Locate the cell with the specified text and output its (X, Y) center coordinate. 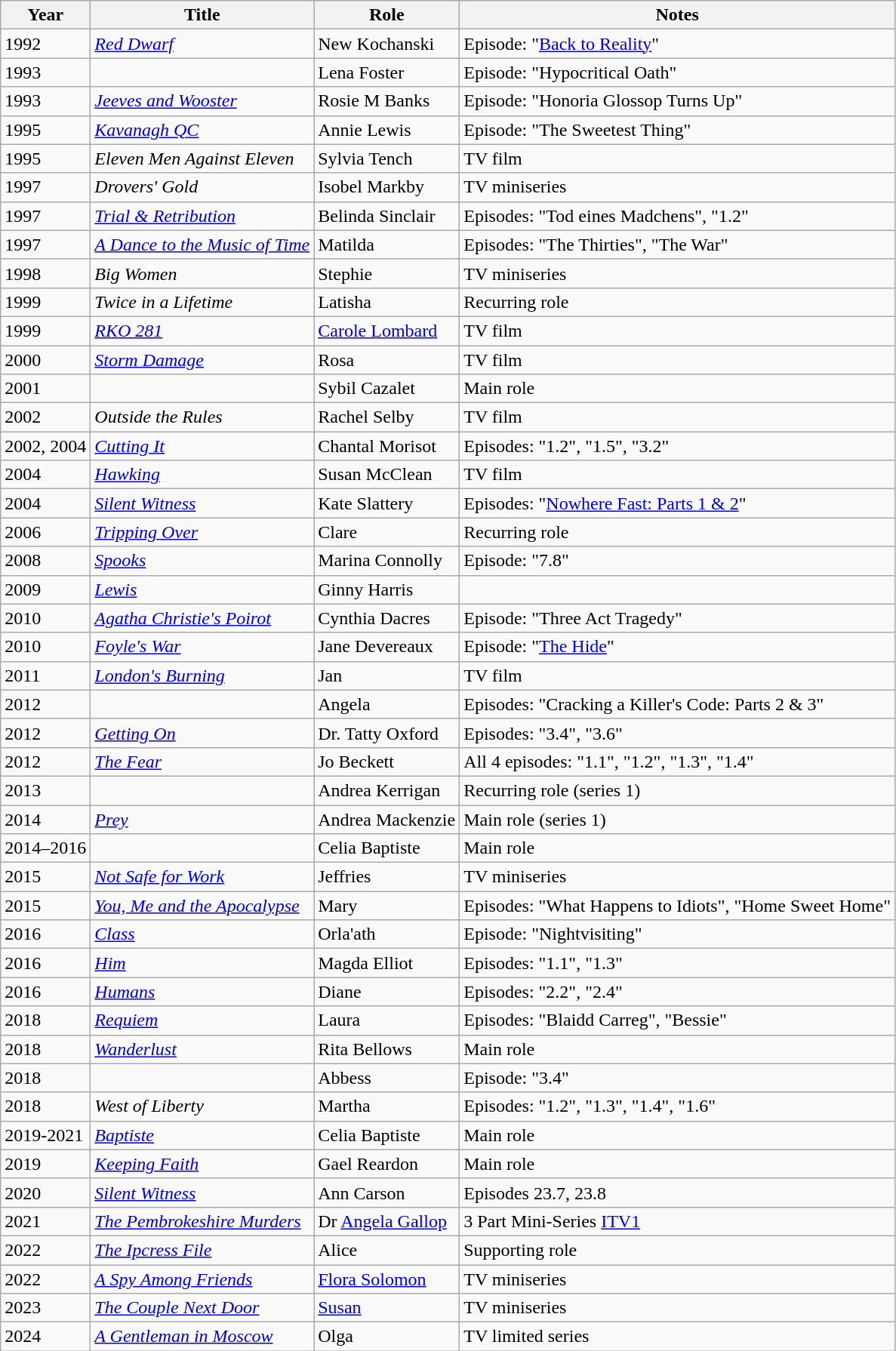
Baptiste (202, 1135)
Episodes: "1.2", "1.5", "3.2" (678, 446)
Episodes: "3.4", "3.6" (678, 733)
Episodes: "Blaidd Carreg", "Bessie" (678, 1020)
2008 (45, 561)
Mary (386, 906)
The Ipcress File (202, 1250)
RKO 281 (202, 331)
Episodes: "The Thirties", "The War" (678, 245)
Sylvia Tench (386, 158)
Episode: "3.4" (678, 1078)
TV limited series (678, 1337)
Annie Lewis (386, 130)
2011 (45, 675)
Episode: "The Hide" (678, 647)
You, Me and the Apocalypse (202, 906)
Andrea Mackenzie (386, 819)
Humans (202, 992)
Rita Bellows (386, 1049)
Matilda (386, 245)
1998 (45, 273)
2014–2016 (45, 848)
1992 (45, 44)
Agatha Christie's Poirot (202, 618)
Episodes: "1.2", "1.3", "1.4", "1.6" (678, 1106)
West of Liberty (202, 1106)
Episode: "Honoria Glossop Turns Up" (678, 101)
Episodes: "1.1", "1.3" (678, 963)
Hawking (202, 475)
Cynthia Dacres (386, 618)
Jo Beckett (386, 762)
Ginny Harris (386, 589)
Episode: "7.8" (678, 561)
2002, 2004 (45, 446)
Lewis (202, 589)
Kavanagh QC (202, 130)
Outside the Rules (202, 417)
Rosa (386, 360)
New Kochanski (386, 44)
Year (45, 15)
The Fear (202, 762)
Prey (202, 819)
Abbess (386, 1078)
Lena Foster (386, 72)
Latisha (386, 302)
Spooks (202, 561)
Dr. Tatty Oxford (386, 733)
Sybil Cazalet (386, 389)
Dr Angela Gallop (386, 1221)
Episode: "Hypocritical Oath" (678, 72)
The Pembrokeshire Murders (202, 1221)
London's Burning (202, 675)
Notes (678, 15)
Episodes: "What Happens to Idiots", "Home Sweet Home" (678, 906)
Big Women (202, 273)
Not Safe for Work (202, 877)
Episode: "Nightvisiting" (678, 934)
Jane Devereaux (386, 647)
Class (202, 934)
A Gentleman in Moscow (202, 1337)
Clare (386, 532)
Episodes: "Nowhere Fast: Parts 1 & 2" (678, 503)
Jan (386, 675)
Rachel Selby (386, 417)
Tripping Over (202, 532)
Storm Damage (202, 360)
2023 (45, 1308)
Jeffries (386, 877)
Red Dwarf (202, 44)
2009 (45, 589)
Jeeves and Wooster (202, 101)
Susan (386, 1308)
Episode: "Three Act Tragedy" (678, 618)
Gael Reardon (386, 1164)
Susan McClean (386, 475)
A Dance to the Music of Time (202, 245)
Marina Connolly (386, 561)
Angela (386, 704)
Requiem (202, 1020)
Title (202, 15)
2019-2021 (45, 1135)
2002 (45, 417)
Carole Lombard (386, 331)
Keeping Faith (202, 1164)
Andrea Kerrigan (386, 790)
A Spy Among Friends (202, 1279)
Cutting It (202, 446)
2006 (45, 532)
Foyle's War (202, 647)
The Couple Next Door (202, 1308)
2014 (45, 819)
Kate Slattery (386, 503)
Episodes: "Tod eines Madchens", "1.2" (678, 216)
Chantal Morisot (386, 446)
Magda Elliot (386, 963)
Wanderlust (202, 1049)
Laura (386, 1020)
Olga (386, 1337)
All 4 episodes: "1.1", "1.2", "1.3", "1.4" (678, 762)
Episode: "Back to Reality" (678, 44)
Trial & Retribution (202, 216)
2001 (45, 389)
Twice in a Lifetime (202, 302)
Main role (series 1) (678, 819)
Eleven Men Against Eleven (202, 158)
Martha (386, 1106)
2019 (45, 1164)
Him (202, 963)
2000 (45, 360)
Episodes: "2.2", "2.4" (678, 992)
Belinda Sinclair (386, 216)
Episodes 23.7, 23.8 (678, 1193)
Supporting role (678, 1250)
Episode: "The Sweetest Thing" (678, 130)
Stephie (386, 273)
2020 (45, 1193)
Drovers' Gold (202, 187)
Alice (386, 1250)
Flora Solomon (386, 1279)
Isobel Markby (386, 187)
Getting On (202, 733)
Recurring role (series 1) (678, 790)
3 Part Mini-Series ITV1 (678, 1221)
Ann Carson (386, 1193)
Role (386, 15)
2021 (45, 1221)
Episodes: "Cracking a Killer's Code: Parts 2 & 3" (678, 704)
2013 (45, 790)
2024 (45, 1337)
Diane (386, 992)
Rosie M Banks (386, 101)
Orla'ath (386, 934)
